Extract the (x, y) coordinate from the center of the cell holding the provided text.  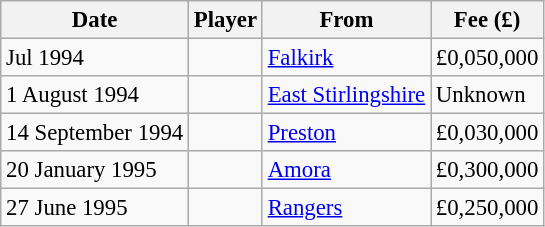
Jul 1994 (95, 58)
Rangers (346, 208)
Unknown (488, 95)
Amora (346, 170)
Fee (£) (488, 20)
From (346, 20)
1 August 1994 (95, 95)
£0,050,000 (488, 58)
Falkirk (346, 58)
East Stirlingshire (346, 95)
20 January 1995 (95, 170)
14 September 1994 (95, 133)
£0,250,000 (488, 208)
Player (226, 20)
Date (95, 20)
Preston (346, 133)
£0,300,000 (488, 170)
27 June 1995 (95, 208)
£0,030,000 (488, 133)
